Capture the cell that displays the provided text and extract its (X, Y) central coordinate. 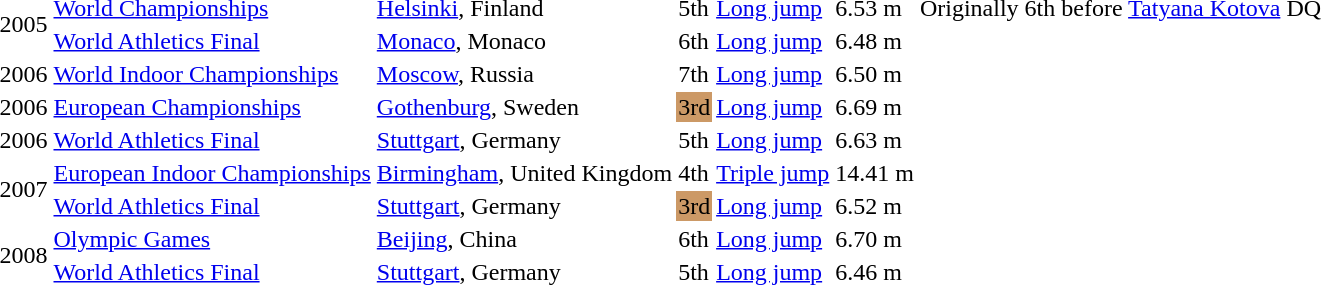
4th (694, 173)
Triple jump (773, 173)
Beijing, China (524, 239)
Moscow, Russia (524, 74)
5th (694, 140)
6.63 m (875, 140)
European Indoor Championships (212, 173)
World Indoor Championships (212, 74)
6.50 m (875, 74)
7th (694, 74)
6.48 m (875, 41)
6.52 m (875, 206)
14.41 m (875, 173)
6.70 m (875, 239)
Olympic Games (212, 239)
Monaco, Monaco (524, 41)
European Championships (212, 107)
Birmingham, United Kingdom (524, 173)
6.69 m (875, 107)
Gothenburg, Sweden (524, 107)
